Return (x, y) of the center of cell containing provided text 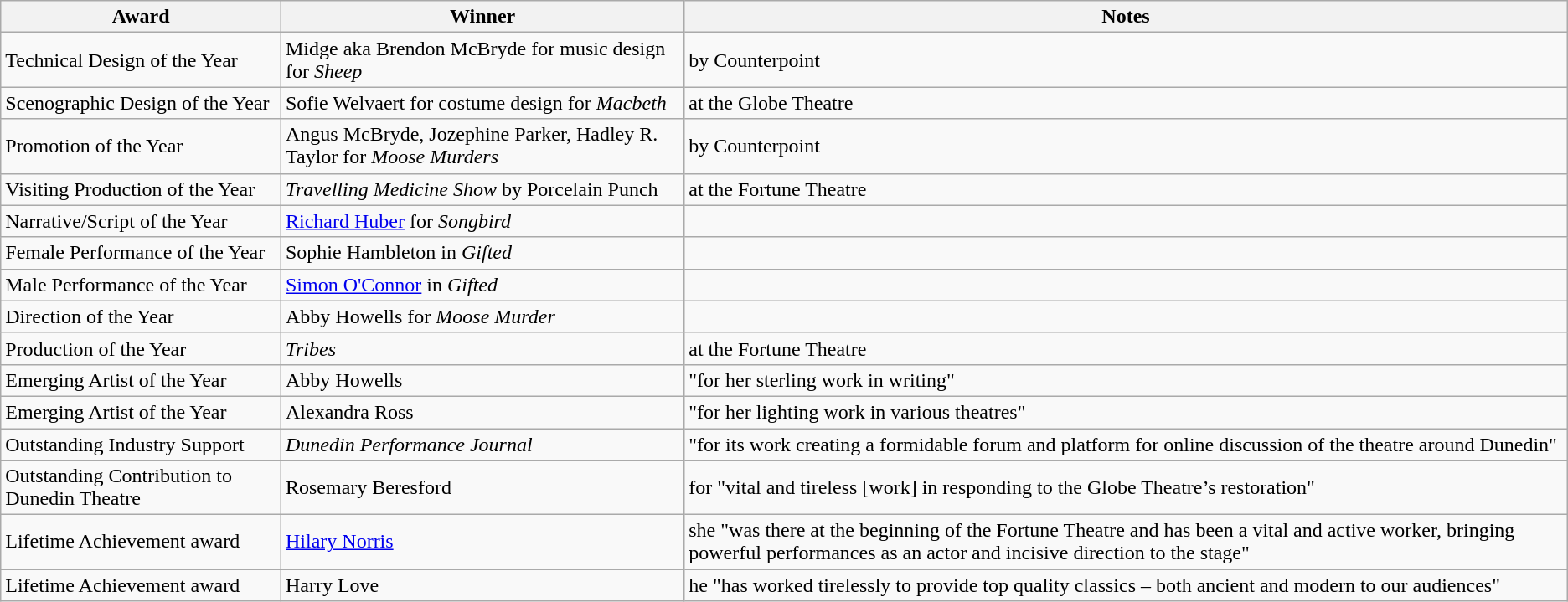
Notes (1126, 17)
Production of the Year (141, 348)
Alexandra Ross (482, 412)
Dunedin Performance Journal (482, 445)
for "vital and tireless [work] in responding to the Globe Theatre’s restoration" (1126, 487)
Hilary Norris (482, 543)
Scenographic Design of the Year (141, 103)
Promotion of the Year (141, 146)
Narrative/Script of the Year (141, 221)
at the Globe Theatre (1126, 103)
Simon O'Connor in Gifted (482, 285)
"for her sterling work in writing" (1126, 380)
Winner (482, 17)
Harry Love (482, 585)
he "has worked tirelessly to provide top quality classics – both ancient and modern to our audiences" (1126, 585)
Outstanding Industry Support (141, 445)
Richard Huber for Songbird (482, 221)
Sofie Welvaert for costume design for Macbeth (482, 103)
Direction of the Year (141, 316)
Technical Design of the Year (141, 60)
Travelling Medicine Show by Porcelain Punch (482, 189)
Visiting Production of the Year (141, 189)
Angus McBryde, Jozephine Parker, Hadley R. Taylor for Moose Murders (482, 146)
Abby Howells for Moose Murder (482, 316)
Sophie Hambleton in Gifted (482, 253)
Midge aka Brendon McBryde for music design for Sheep (482, 60)
Award (141, 17)
Male Performance of the Year (141, 285)
Abby Howells (482, 380)
Outstanding Contribution to Dunedin Theatre (141, 487)
Female Performance of the Year (141, 253)
Rosemary Beresford (482, 487)
"for its work creating a formidable forum and platform for online discussion of the theatre around Dunedin" (1126, 445)
Tribes (482, 348)
"for her lighting work in various theatres" (1126, 412)
